Search for the cell housing the specified text and yield its [X, Y] center coordinate. 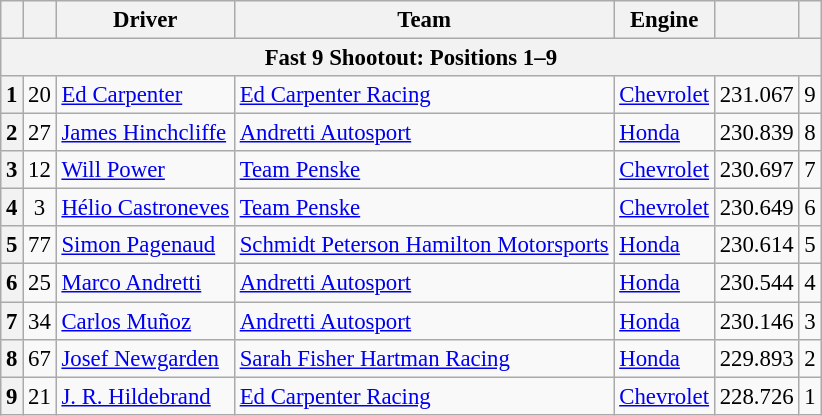
230.614 [756, 245]
231.067 [756, 95]
77 [40, 245]
Will Power [145, 170]
229.893 [756, 358]
20 [40, 95]
12 [40, 170]
Carlos Muñoz [145, 321]
Team [424, 20]
Fast 9 Shootout: Positions 1–9 [411, 58]
Driver [145, 20]
James Hinchcliffe [145, 133]
Ed Carpenter [145, 95]
Schmidt Peterson Hamilton Motorsports [424, 245]
230.697 [756, 170]
J. R. Hildebrand [145, 396]
Marco Andretti [145, 283]
Sarah Fisher Hartman Racing [424, 358]
34 [40, 321]
Josef Newgarden [145, 358]
228.726 [756, 396]
Hélio Castroneves [145, 208]
21 [40, 396]
Engine [664, 20]
230.839 [756, 133]
230.544 [756, 283]
27 [40, 133]
230.146 [756, 321]
Simon Pagenaud [145, 245]
230.649 [756, 208]
67 [40, 358]
25 [40, 283]
